Extract the [x, y] coordinate from the center of the cell holding the provided text.  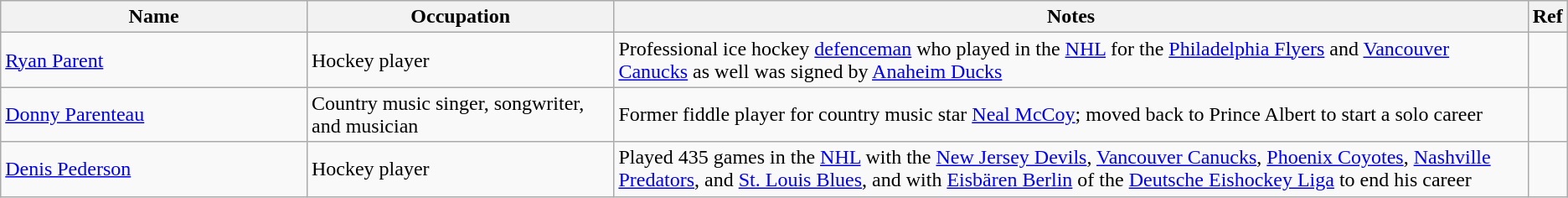
Notes [1070, 17]
Donny Parenteau [154, 114]
Ref [1548, 17]
Country music singer, songwriter, and musician [460, 114]
Former fiddle player for country music star Neal McCoy; moved back to Prince Albert to start a solo career [1070, 114]
Occupation [460, 17]
Name [154, 17]
Denis Pederson [154, 169]
Ryan Parent [154, 60]
Professional ice hockey defenceman who played in the NHL for the Philadelphia Flyers and Vancouver Canucks as well was signed by Anaheim Ducks [1070, 60]
